Output the [x, y] coordinate of the center of the cell containing the given text.  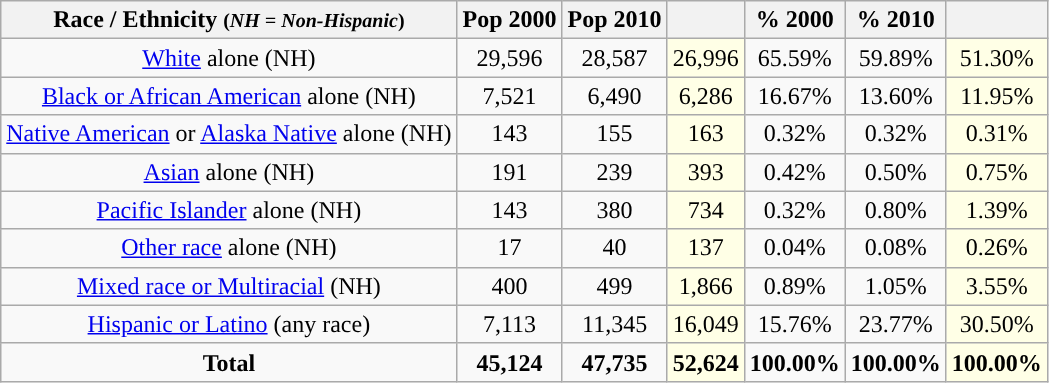
0.75% [996, 172]
393 [706, 172]
0.04% [794, 248]
0.26% [996, 248]
52,624 [706, 362]
% 2010 [896, 20]
28,587 [614, 58]
59.89% [896, 58]
155 [614, 134]
White alone (NH) [229, 58]
1.39% [996, 210]
Pacific Islander alone (NH) [229, 210]
3.55% [996, 286]
40 [614, 248]
45,124 [510, 362]
400 [510, 286]
734 [706, 210]
Pop 2000 [510, 20]
137 [706, 248]
0.80% [896, 210]
15.76% [794, 324]
Hispanic or Latino (any race) [229, 324]
26,996 [706, 58]
30.50% [996, 324]
499 [614, 286]
11,345 [614, 324]
65.59% [794, 58]
7,521 [510, 96]
191 [510, 172]
7,113 [510, 324]
163 [706, 134]
13.60% [896, 96]
% 2000 [794, 20]
6,490 [614, 96]
29,596 [510, 58]
51.30% [996, 58]
16,049 [706, 324]
Mixed race or Multiracial (NH) [229, 286]
23.77% [896, 324]
16.67% [794, 96]
Total [229, 362]
380 [614, 210]
1,866 [706, 286]
17 [510, 248]
0.08% [896, 248]
Pop 2010 [614, 20]
11.95% [996, 96]
47,735 [614, 362]
1.05% [896, 286]
0.89% [794, 286]
Asian alone (NH) [229, 172]
Black or African American alone (NH) [229, 96]
Other race alone (NH) [229, 248]
0.31% [996, 134]
0.42% [794, 172]
Race / Ethnicity (NH = Non-Hispanic) [229, 20]
239 [614, 172]
0.50% [896, 172]
6,286 [706, 96]
Native American or Alaska Native alone (NH) [229, 134]
